Determine the (x, y) coordinate at the center of the cell enclosing the given text.  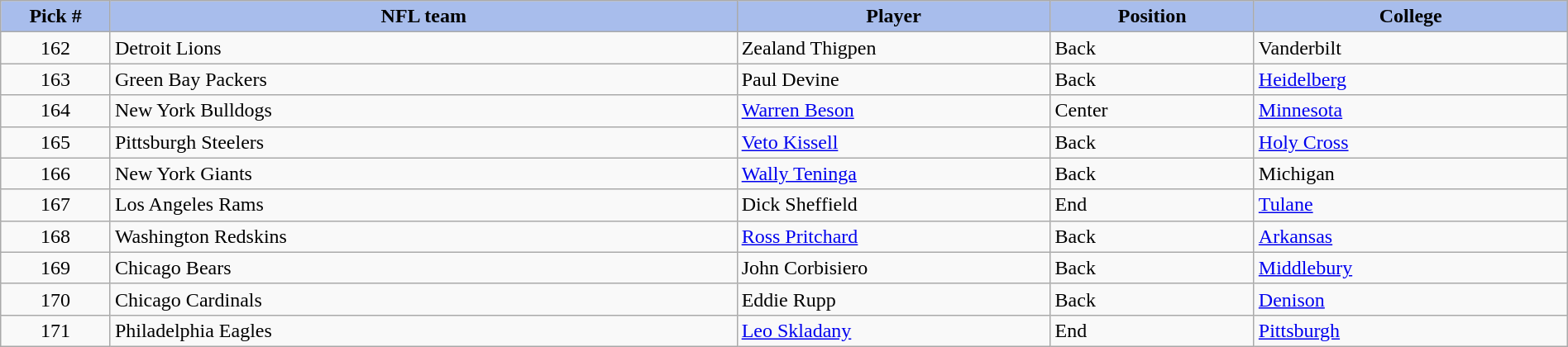
Paul Devine (893, 79)
Zealand Thigpen (893, 48)
Chicago Cardinals (423, 299)
Pittsburgh Steelers (423, 142)
Ross Pritchard (893, 236)
171 (56, 330)
162 (56, 48)
Arkansas (1411, 236)
Heidelberg (1411, 79)
169 (56, 268)
Middlebury (1411, 268)
Detroit Lions (423, 48)
Wally Teninga (893, 173)
Philadelphia Eagles (423, 330)
NFL team (423, 17)
John Corbisiero (893, 268)
New York Giants (423, 173)
Position (1152, 17)
Holy Cross (1411, 142)
Green Bay Packers (423, 79)
Leo Skladany (893, 330)
163 (56, 79)
Pittsburgh (1411, 330)
168 (56, 236)
Tulane (1411, 205)
Warren Beson (893, 111)
Center (1152, 111)
Washington Redskins (423, 236)
Michigan (1411, 173)
College (1411, 17)
Pick # (56, 17)
New York Bulldogs (423, 111)
Vanderbilt (1411, 48)
Dick Sheffield (893, 205)
170 (56, 299)
165 (56, 142)
Los Angeles Rams (423, 205)
Chicago Bears (423, 268)
Minnesota (1411, 111)
Player (893, 17)
167 (56, 205)
Denison (1411, 299)
Eddie Rupp (893, 299)
164 (56, 111)
Veto Kissell (893, 142)
166 (56, 173)
